Search for the cell housing the specified text and yield its (x, y) center coordinate. 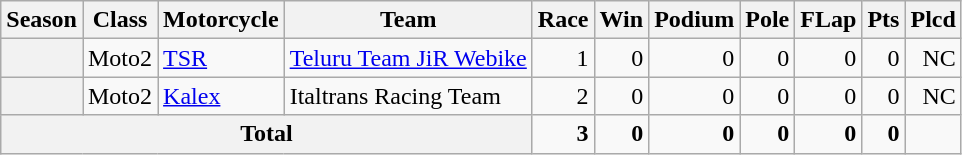
Italtrans Racing Team (408, 96)
2 (563, 96)
Season (42, 20)
Team (408, 20)
Motorcycle (222, 20)
Class (120, 20)
Pts (884, 20)
Kalex (222, 96)
Race (563, 20)
Total (267, 134)
Pole (768, 20)
Teluru Team JiR Webike (408, 58)
FLap (828, 20)
1 (563, 58)
Win (622, 20)
Podium (694, 20)
3 (563, 134)
TSR (222, 58)
Plcd (933, 20)
